Identify which cell holds the provided text, then report its [X, Y] central coordinate. 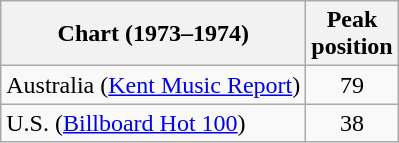
Chart (1973–1974) [154, 34]
Peakposition [352, 34]
79 [352, 85]
U.S. (Billboard Hot 100) [154, 123]
38 [352, 123]
Australia (Kent Music Report) [154, 85]
